Locate the cell with the specified text and output its (x, y) center coordinate. 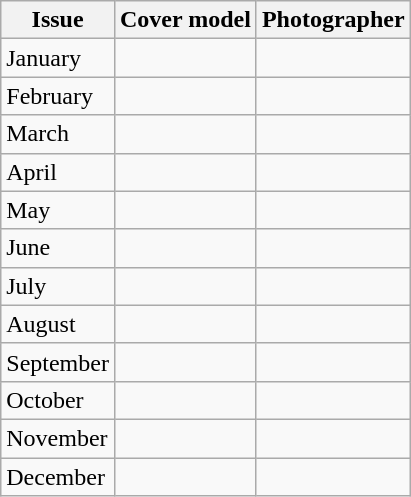
May (58, 210)
February (58, 96)
October (58, 400)
August (58, 324)
September (58, 362)
January (58, 58)
Cover model (185, 20)
April (58, 172)
December (58, 477)
Photographer (333, 20)
June (58, 248)
Issue (58, 20)
July (58, 286)
November (58, 438)
March (58, 134)
